Identify which cell holds the provided text, then report its (X, Y) central coordinate. 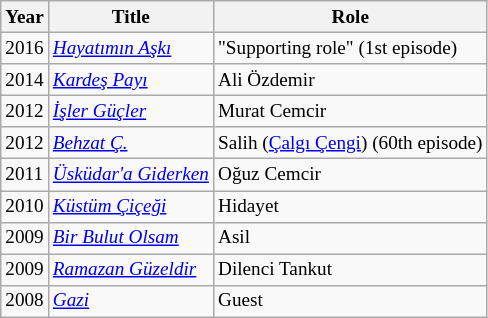
Title (130, 17)
Murat Cemcir (350, 111)
Asil (350, 238)
2016 (25, 48)
Guest (350, 301)
2008 (25, 301)
2010 (25, 206)
Küstüm Çiçeği (130, 206)
Salih (Çalgı Çengi) (60th episode) (350, 143)
Hidayet (350, 206)
"Supporting role" (1st episode) (350, 48)
İşler Güçler (130, 111)
Behzat Ç. (130, 143)
Ali Özdemir (350, 80)
Role (350, 17)
Üsküdar'a Giderken (130, 175)
Hayatımın Aşkı (130, 48)
Ramazan Güzeldir (130, 270)
Kardeş Payı (130, 80)
Dilenci Tankut (350, 270)
Gazi (130, 301)
2014 (25, 80)
Oğuz Cemcir (350, 175)
Bir Bulut Olsam (130, 238)
Year (25, 17)
2011 (25, 175)
